Capture the cell that displays the provided text and extract its (x, y) central coordinate. 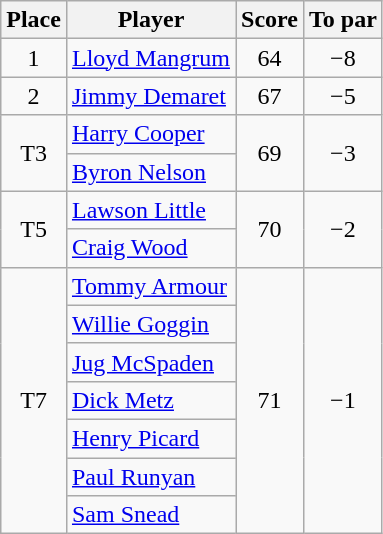
T5 (34, 229)
Place (34, 20)
69 (270, 153)
2 (34, 96)
Henry Picard (150, 438)
Paul Runyan (150, 477)
T7 (34, 400)
−2 (342, 229)
Willie Goggin (150, 324)
Sam Snead (150, 515)
67 (270, 96)
Tommy Armour (150, 286)
−5 (342, 96)
Lawson Little (150, 210)
Dick Metz (150, 400)
−3 (342, 153)
Player (150, 20)
70 (270, 229)
Byron Nelson (150, 172)
T3 (34, 153)
Lloyd Mangrum (150, 58)
Score (270, 20)
1 (34, 58)
Craig Wood (150, 248)
−1 (342, 400)
−8 (342, 58)
Jug McSpaden (150, 362)
64 (270, 58)
71 (270, 400)
Jimmy Demaret (150, 96)
To par (342, 20)
Harry Cooper (150, 134)
